Search for the cell housing the specified text and yield its (X, Y) center coordinate. 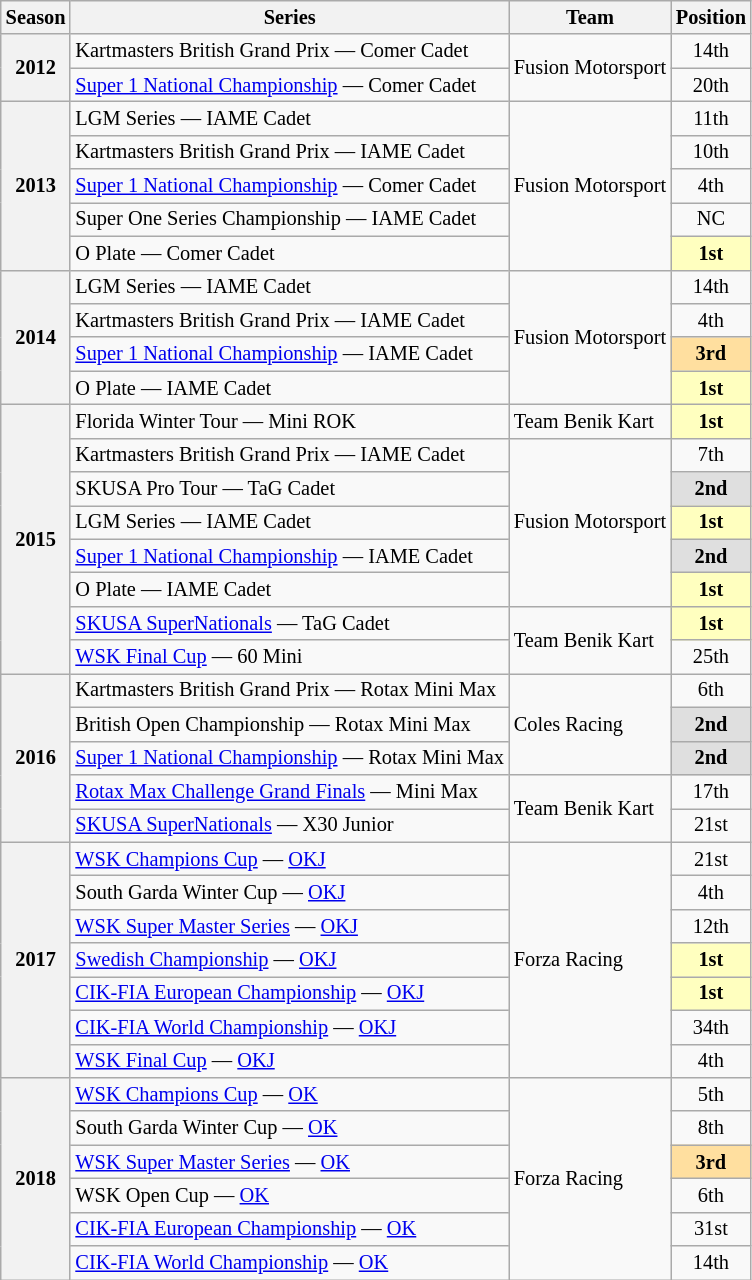
SKUSA SuperNationals — X30 Junior (289, 825)
11th (711, 118)
WSK Final Cup — OKJ (289, 1061)
Season (36, 17)
31st (711, 1229)
South Garda Winter Cup — OK (289, 1128)
WSK Champions Cup — OKJ (289, 859)
SKUSA Pro Tour — TaG Cadet (289, 489)
10th (711, 152)
7th (711, 455)
17th (711, 791)
South Garda Winter Cup — OKJ (289, 892)
WSK Open Cup — OK (289, 1195)
Position (711, 17)
SKUSA SuperNationals — TaG Cadet (289, 623)
Florida Winter Tour — Mini ROK (289, 421)
25th (711, 657)
2018 (36, 1178)
20th (711, 85)
Kartmasters British Grand Prix — Comer Cadet (289, 51)
2013 (36, 185)
12th (711, 926)
2014 (36, 338)
WSK Champions Cup — OK (289, 1094)
8th (711, 1128)
WSK Super Master Series — OK (289, 1162)
Super One Series Championship — IAME Cadet (289, 219)
Coles Racing (590, 724)
2012 (36, 68)
CIK-FIA World Championship — OK (289, 1263)
2015 (36, 538)
2017 (36, 960)
Rotax Max Challenge Grand Finals — Mini Max (289, 791)
Series (289, 17)
34th (711, 1027)
NC (711, 219)
Swedish Championship — OKJ (289, 960)
Team (590, 17)
2016 (36, 757)
Super 1 National Championship — Rotax Mini Max (289, 758)
CIK-FIA European Championship — OKJ (289, 993)
CIK-FIA European Championship — OK (289, 1229)
O Plate — Comer Cadet (289, 253)
WSK Super Master Series — OKJ (289, 926)
British Open Championship — Rotax Mini Max (289, 724)
WSK Final Cup — 60 Mini (289, 657)
Kartmasters British Grand Prix — Rotax Mini Max (289, 690)
5th (711, 1094)
CIK-FIA World Championship — OKJ (289, 1027)
